Find where the given text appears and provide that cell's center as [x, y] coordinate. 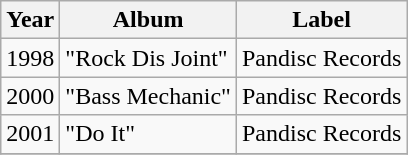
Label [321, 20]
"Bass Mechanic" [148, 96]
Year [30, 20]
"Rock Dis Joint" [148, 58]
1998 [30, 58]
Album [148, 20]
2000 [30, 96]
"Do It" [148, 134]
2001 [30, 134]
